Return the [x, y] coordinate for the center point of the cell that contains the specified text.  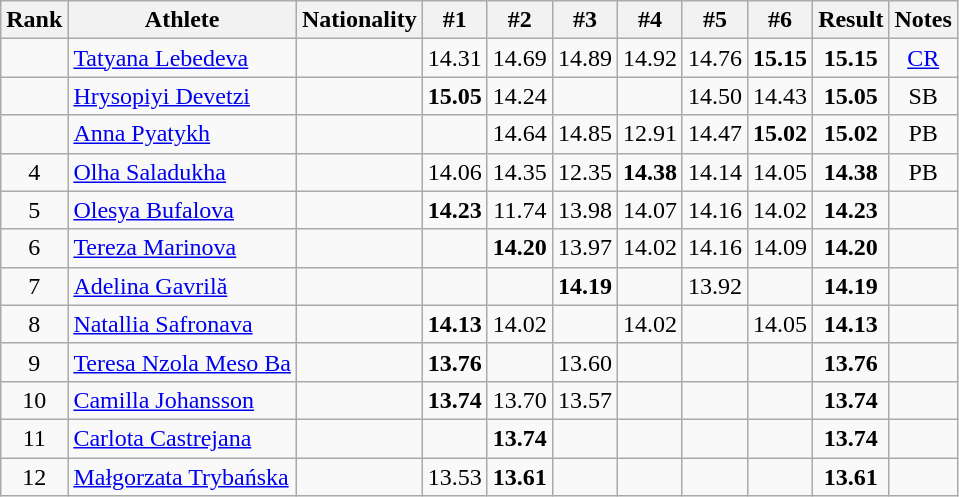
13.53 [454, 477]
14.14 [714, 172]
14.85 [584, 134]
11.74 [520, 210]
Carlota Castrejana [182, 438]
5 [34, 210]
CR [923, 58]
Anna Pyatykh [182, 134]
Tereza Marinova [182, 248]
14.09 [780, 248]
14.24 [520, 96]
Małgorzata Trybańska [182, 477]
Camilla Johansson [182, 400]
14.06 [454, 172]
Hrysopiyi Devetzi [182, 96]
#3 [584, 20]
14.64 [520, 134]
Notes [923, 20]
14.35 [520, 172]
9 [34, 362]
SB [923, 96]
12 [34, 477]
11 [34, 438]
13.70 [520, 400]
13.60 [584, 362]
Natallia Safronava [182, 324]
Olha Saladukha [182, 172]
14.92 [650, 58]
#2 [520, 20]
14.31 [454, 58]
7 [34, 286]
14.07 [650, 210]
13.97 [584, 248]
Rank [34, 20]
12.35 [584, 172]
Olesya Bufalova [182, 210]
Nationality [359, 20]
14.47 [714, 134]
#6 [780, 20]
13.92 [714, 286]
Adelina Gavrilă [182, 286]
Result [851, 20]
#5 [714, 20]
4 [34, 172]
14.76 [714, 58]
14.69 [520, 58]
12.91 [650, 134]
Teresa Nzola Meso Ba [182, 362]
10 [34, 400]
#1 [454, 20]
6 [34, 248]
14.89 [584, 58]
Tatyana Lebedeva [182, 58]
13.98 [584, 210]
Athlete [182, 20]
13.57 [584, 400]
14.50 [714, 96]
14.43 [780, 96]
8 [34, 324]
#4 [650, 20]
